Return the [x, y] coordinate for the center point of the cell that contains the specified text.  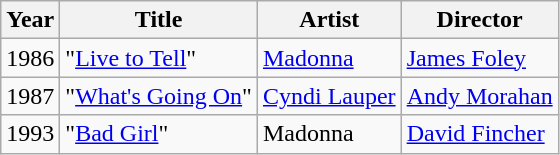
1986 [30, 58]
Director [480, 20]
Title [159, 20]
Cyndi Lauper [329, 96]
Artist [329, 20]
"Live to Tell" [159, 58]
"Bad Girl" [159, 134]
"What's Going On" [159, 96]
James Foley [480, 58]
Andy Morahan [480, 96]
David Fincher [480, 134]
Year [30, 20]
1987 [30, 96]
1993 [30, 134]
